Extract the (x, y) coordinate from the center of the cell holding the provided text.  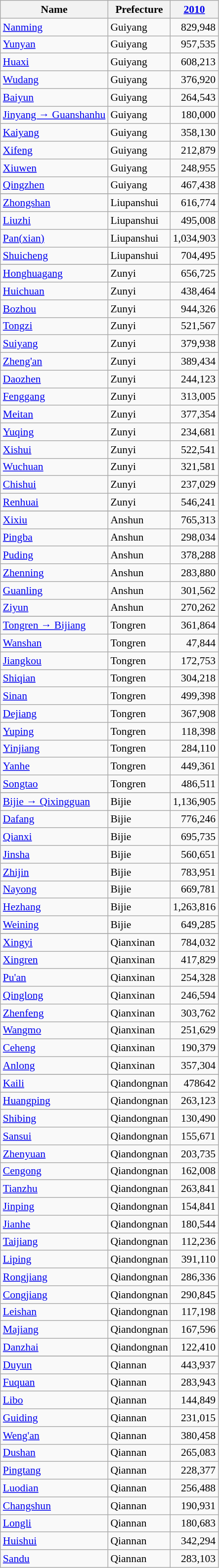
Danzhai (54, 1348)
283,103 (194, 1559)
303,762 (194, 1013)
478642 (194, 1083)
957,535 (194, 44)
Liuzhi (54, 221)
Congjiang (54, 1295)
521,567 (194, 326)
367,908 (194, 714)
212,879 (194, 150)
357,304 (194, 1066)
Zhenfeng (54, 1013)
546,241 (194, 503)
499,398 (194, 696)
313,005 (194, 397)
376,920 (194, 80)
765,313 (194, 520)
Qingzhen (54, 185)
Jinsha (54, 854)
246,594 (194, 995)
Xiuwen (54, 168)
Guanling (54, 591)
Nanming (54, 27)
301,562 (194, 591)
Daozhen (54, 379)
Luodian (54, 1488)
122,410 (194, 1348)
Pu'an (54, 978)
649,285 (194, 925)
112,236 (194, 1242)
1,136,905 (194, 802)
180,000 (194, 115)
Changshun (54, 1506)
Puding (54, 555)
Shibing (54, 1119)
Xingren (54, 960)
283,943 (194, 1383)
190,379 (194, 1048)
Shuicheng (54, 256)
358,130 (194, 133)
Kaiyang (54, 133)
2010 (194, 9)
Meitan (54, 415)
Fenggang (54, 397)
Wangmo (54, 1030)
656,725 (194, 274)
Fuquan (54, 1383)
298,034 (194, 538)
254,328 (194, 978)
Liping (54, 1260)
Hezhang (54, 907)
379,938 (194, 344)
608,213 (194, 62)
Jinping (54, 1207)
Ziyun (54, 608)
237,029 (194, 485)
443,937 (194, 1365)
Leishan (54, 1312)
234,681 (194, 432)
Dafang (54, 819)
264,543 (194, 97)
Wudang (54, 80)
265,083 (194, 1453)
Songtao (54, 784)
Suiyang (54, 344)
Sinan (54, 696)
Yunyan (54, 44)
203,735 (194, 1154)
784,032 (194, 942)
Pingtang (54, 1471)
Zhenning (54, 573)
Prefecture (139, 9)
244,123 (194, 379)
Chishui (54, 485)
Zhenyuan (54, 1154)
Duyun (54, 1365)
Huaxi (54, 62)
270,262 (194, 608)
Sandu (54, 1559)
Wuchuan (54, 467)
522,541 (194, 450)
1,263,816 (194, 907)
Zhijin (54, 872)
Jianhe (54, 1224)
Libo (54, 1400)
117,198 (194, 1312)
Jinyang → Guanshanhu (54, 115)
Qianxi (54, 837)
162,008 (194, 1171)
Name (54, 9)
Dushan (54, 1453)
290,845 (194, 1295)
Zhongshan (54, 203)
Qinglong (54, 995)
417,829 (194, 960)
228,377 (194, 1471)
284,110 (194, 749)
180,683 (194, 1524)
118,398 (194, 731)
Majiang (54, 1330)
Shiqian (54, 678)
829,948 (194, 27)
1,034,903 (194, 238)
695,735 (194, 837)
283,880 (194, 573)
Sansui (54, 1136)
449,361 (194, 766)
Yuping (54, 731)
Wanshan (54, 643)
47,844 (194, 643)
Zheng'an (54, 362)
Yinjiang (54, 749)
Tongren → Bijiang (54, 626)
Longli (54, 1524)
251,629 (194, 1030)
Pingba (54, 538)
Yuqing (54, 432)
155,671 (194, 1136)
172,753 (194, 661)
776,246 (194, 819)
361,864 (194, 626)
Dejiang (54, 714)
304,218 (194, 678)
256,488 (194, 1488)
Jiangkou (54, 661)
Cengong (54, 1171)
Rongjiang (54, 1277)
944,326 (194, 309)
Xixiu (54, 520)
Huichuan (54, 291)
Huangping (54, 1101)
389,434 (194, 362)
486,511 (194, 784)
Baiyun (54, 97)
167,596 (194, 1330)
Yanhe (54, 766)
248,955 (194, 168)
704,495 (194, 256)
380,458 (194, 1436)
190,931 (194, 1506)
Weining (54, 925)
Xifeng (54, 150)
Pan(xian) (54, 238)
Tianzhu (54, 1189)
438,464 (194, 291)
560,651 (194, 854)
616,774 (194, 203)
Taijiang (54, 1242)
286,336 (194, 1277)
Nayong (54, 890)
342,294 (194, 1541)
130,490 (194, 1119)
Anlong (54, 1066)
669,781 (194, 890)
Bozhou (54, 309)
144,849 (194, 1400)
Xingyi (54, 942)
Kaili (54, 1083)
783,951 (194, 872)
391,110 (194, 1260)
Renhuai (54, 503)
321,581 (194, 467)
Xishui (54, 450)
231,015 (194, 1418)
377,354 (194, 415)
Tongzi (54, 326)
Guiding (54, 1418)
495,008 (194, 221)
378,288 (194, 555)
Bijie → Qixingguan (54, 802)
Ceheng (54, 1048)
Weng'an (54, 1436)
Huishui (54, 1541)
263,123 (194, 1101)
467,438 (194, 185)
263,841 (194, 1189)
154,841 (194, 1207)
Honghuagang (54, 274)
180,544 (194, 1224)
